Find where the given text appears and provide that cell's center as (X, Y) coordinate. 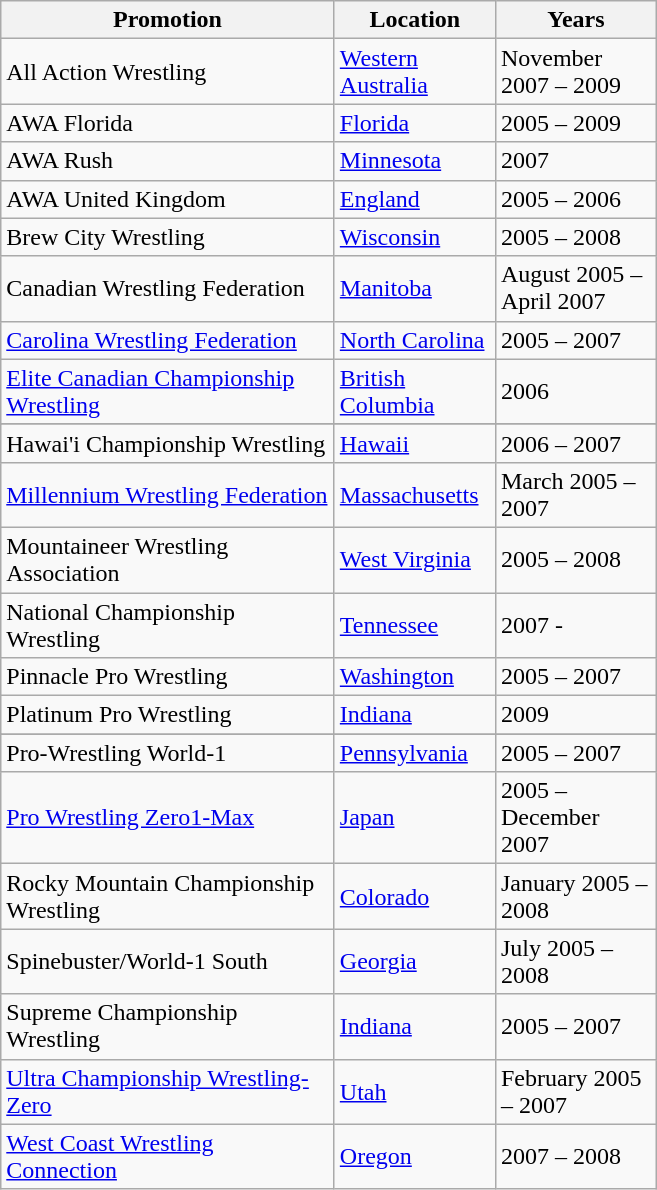
2005 – December 2007 (576, 818)
Ultra Championship Wrestling-Zero (168, 1092)
Tennessee (414, 624)
Brew City Wrestling (168, 237)
Pinnacle Pro Wrestling (168, 677)
Hawai'i Championship Wrestling (168, 443)
2007 – 2008 (576, 1156)
Rocky Mountain Championship Wrestling (168, 896)
July 2005 – 2008 (576, 962)
Platinum Pro Wrestling (168, 715)
Canadian Wrestling Federation (168, 288)
Florida (414, 123)
2009 (576, 715)
November 2007 – 2009 (576, 72)
Pro-Wrestling World-1 (168, 753)
February 2005 – 2007 (576, 1092)
National Championship Wrestling (168, 624)
Wisconsin (414, 237)
Hawaii (414, 443)
AWA Florida (168, 123)
2006 (576, 392)
England (414, 199)
Oregon (414, 1156)
Georgia (414, 962)
Millennium Wrestling Federation (168, 494)
Minnesota (414, 161)
Japan (414, 818)
West Coast Wrestling Connection (168, 1156)
Promotion (168, 20)
Carolina Wrestling Federation (168, 340)
British Columbia (414, 392)
Western Australia (414, 72)
Manitoba (414, 288)
March 2005 – 2007 (576, 494)
Pennsylvania (414, 753)
Location (414, 20)
West Virginia (414, 560)
August 2005 – April 2007 (576, 288)
Mountaineer Wrestling Association (168, 560)
All Action Wrestling (168, 72)
Colorado (414, 896)
Supreme Championship Wrestling (168, 1026)
Utah (414, 1092)
North Carolina (414, 340)
Massachusetts (414, 494)
Elite Canadian Championship Wrestling (168, 392)
2007 (576, 161)
2007 - (576, 624)
2005 – 2006 (576, 199)
January 2005 – 2008 (576, 896)
2006 – 2007 (576, 443)
Pro Wrestling Zero1-Max (168, 818)
2005 – 2009 (576, 123)
Years (576, 20)
Spinebuster/World-1 South (168, 962)
Washington (414, 677)
AWA Rush (168, 161)
AWA United Kingdom (168, 199)
